Scan for the cell matching the given text and deliver its (X, Y) coordinate at center. 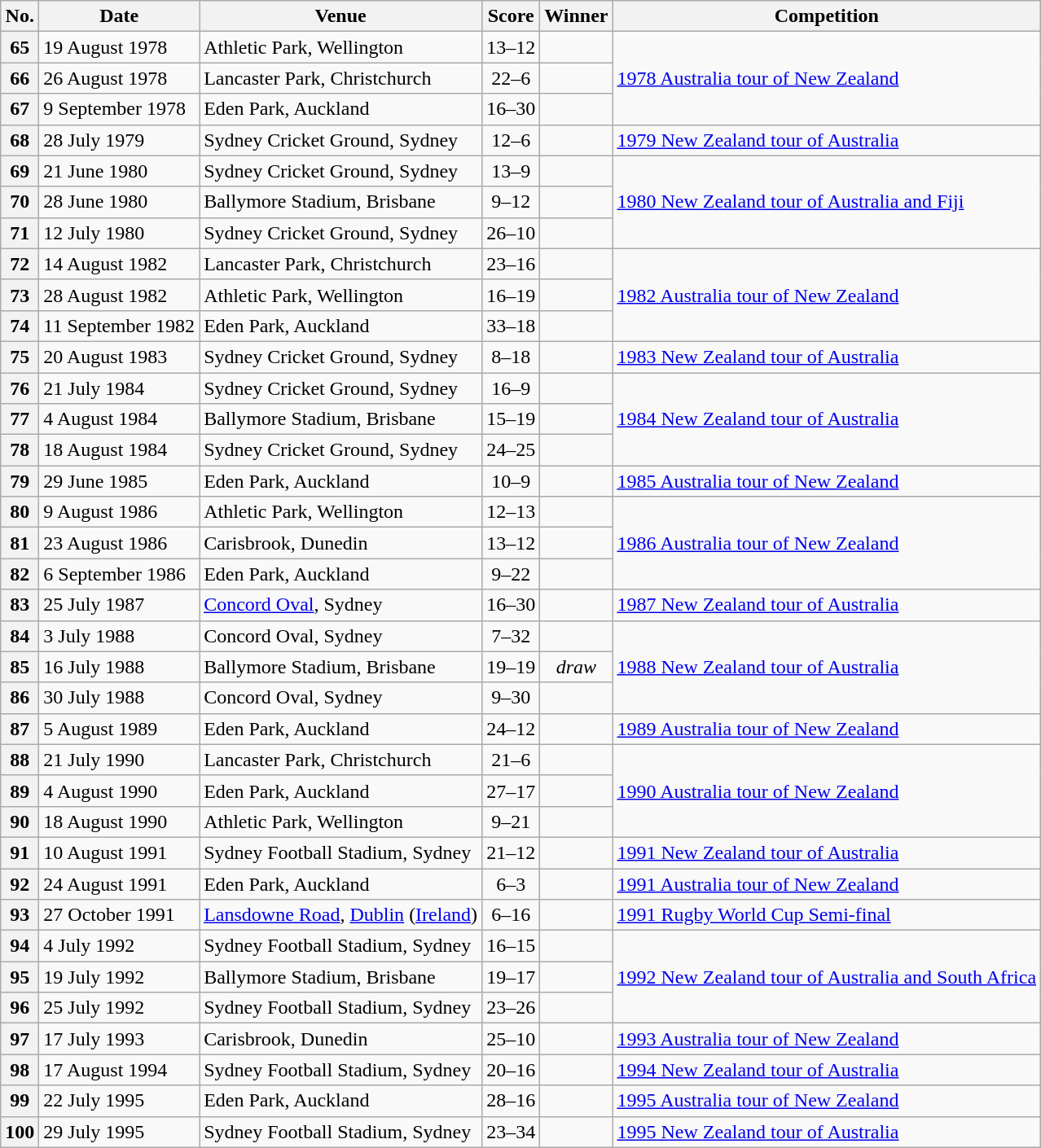
99 (20, 1101)
9–30 (512, 698)
21 July 1990 (119, 760)
1994 New Zealand tour of Australia (827, 1070)
28–16 (512, 1101)
24–25 (512, 450)
8–18 (512, 357)
86 (20, 698)
15–19 (512, 419)
22–6 (512, 78)
1989 Australia tour of New Zealand (827, 729)
12 July 1980 (119, 233)
9–22 (512, 574)
94 (20, 946)
16 July 1988 (119, 667)
90 (20, 822)
23 August 1986 (119, 543)
91 (20, 852)
29 July 1995 (119, 1132)
75 (20, 357)
6–16 (512, 915)
1985 Australia tour of New Zealand (827, 481)
73 (20, 295)
1995 New Zealand tour of Australia (827, 1132)
Score (512, 16)
88 (20, 760)
71 (20, 233)
68 (20, 140)
1978 Australia tour of New Zealand (827, 78)
1993 Australia tour of New Zealand (827, 1039)
30 July 1988 (119, 698)
84 (20, 636)
85 (20, 667)
23–34 (512, 1132)
19 August 1978 (119, 47)
20 August 1983 (119, 357)
69 (20, 171)
1979 New Zealand tour of Australia (827, 140)
28 August 1982 (119, 295)
92 (20, 883)
93 (20, 915)
18 August 1990 (119, 822)
23–26 (512, 1008)
19–19 (512, 667)
1991 New Zealand tour of Australia (827, 852)
20–16 (512, 1070)
21 July 1984 (119, 388)
21–12 (512, 852)
77 (20, 419)
89 (20, 791)
9 September 1978 (119, 109)
6 September 1986 (119, 574)
1982 Australia tour of New Zealand (827, 295)
3 July 1988 (119, 636)
1986 Australia tour of New Zealand (827, 543)
78 (20, 450)
19 July 1992 (119, 977)
23–16 (512, 264)
1992 New Zealand tour of Australia and South Africa (827, 977)
1980 New Zealand tour of Australia and Fiji (827, 202)
97 (20, 1039)
74 (20, 326)
22 July 1995 (119, 1101)
76 (20, 388)
28 June 1980 (119, 202)
4 August 1984 (119, 419)
1984 New Zealand tour of Australia (827, 419)
25 July 1992 (119, 1008)
16–9 (512, 388)
21 June 1980 (119, 171)
24–12 (512, 729)
7–32 (512, 636)
25 July 1987 (119, 605)
67 (20, 109)
Lansdowne Road, Dublin (Ireland) (340, 915)
33–18 (512, 326)
27–17 (512, 791)
21–6 (512, 760)
Competition (827, 16)
17 July 1993 (119, 1039)
1991 Rugby World Cup Semi-final (827, 915)
65 (20, 47)
83 (20, 605)
25–10 (512, 1039)
16–19 (512, 295)
Venue (340, 16)
82 (20, 574)
81 (20, 543)
12–6 (512, 140)
24 August 1991 (119, 883)
9–21 (512, 822)
10–9 (512, 481)
96 (20, 1008)
1995 Australia tour of New Zealand (827, 1101)
No. (20, 16)
9 August 1986 (119, 512)
Date (119, 16)
72 (20, 264)
11 September 1982 (119, 326)
18 August 1984 (119, 450)
98 (20, 1070)
26 August 1978 (119, 78)
29 June 1985 (119, 481)
12–13 (512, 512)
28 July 1979 (119, 140)
100 (20, 1132)
19–17 (512, 977)
17 August 1994 (119, 1070)
26–10 (512, 233)
80 (20, 512)
6–3 (512, 883)
10 August 1991 (119, 852)
27 October 1991 (119, 915)
1987 New Zealand tour of Australia (827, 605)
14 August 1982 (119, 264)
1991 Australia tour of New Zealand (827, 883)
4 July 1992 (119, 946)
draw (577, 667)
16–15 (512, 946)
9–12 (512, 202)
95 (20, 977)
4 August 1990 (119, 791)
87 (20, 729)
13–9 (512, 171)
70 (20, 202)
1990 Australia tour of New Zealand (827, 791)
1988 New Zealand tour of Australia (827, 667)
79 (20, 481)
Winner (577, 16)
1983 New Zealand tour of Australia (827, 357)
66 (20, 78)
5 August 1989 (119, 729)
